Identify which cell holds the provided text, then report its (X, Y) central coordinate. 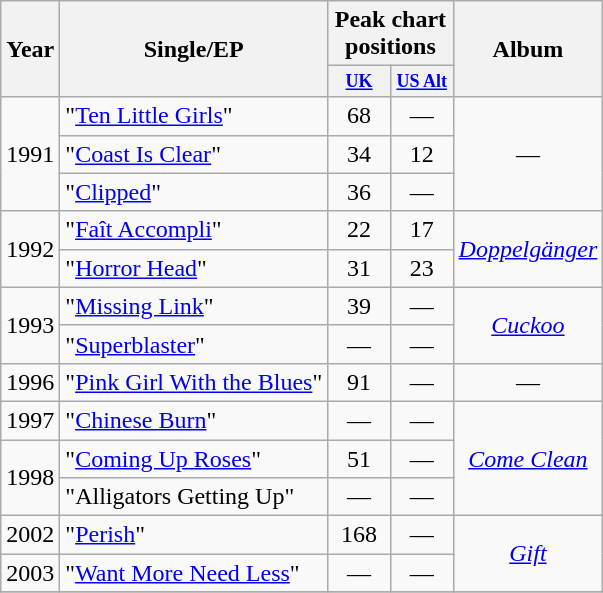
1991 (30, 154)
51 (360, 459)
Peak chart positions (390, 34)
"Alligators Getting Up" (194, 497)
23 (422, 268)
Gift (528, 554)
Single/EP (194, 49)
Come Clean (528, 458)
91 (360, 382)
Year (30, 49)
UK (360, 82)
"Want More Need Less" (194, 573)
22 (360, 230)
1993 (30, 325)
"Chinese Burn" (194, 420)
39 (360, 306)
"Faît Accompli" (194, 230)
US Alt (422, 82)
2002 (30, 535)
"Perish" (194, 535)
2003 (30, 573)
"Missing Link" (194, 306)
Album (528, 49)
"Ten Little Girls" (194, 116)
68 (360, 116)
1997 (30, 420)
36 (360, 192)
31 (360, 268)
"Horror Head" (194, 268)
"Superblaster" (194, 344)
"Coast Is Clear" (194, 154)
"Pink Girl With the Blues" (194, 382)
1992 (30, 249)
1998 (30, 478)
Doppelgänger (528, 249)
17 (422, 230)
"Coming Up Roses" (194, 459)
Cuckoo (528, 325)
168 (360, 535)
1996 (30, 382)
34 (360, 154)
12 (422, 154)
"Clipped" (194, 192)
